Identify which cell holds the provided text, then report its [X, Y] central coordinate. 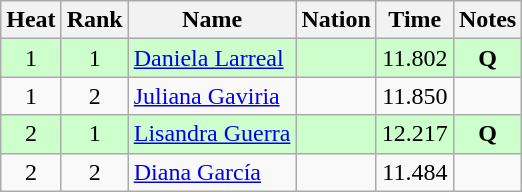
Notes [487, 20]
Nation [336, 20]
12.217 [414, 134]
Rank [94, 20]
Juliana Gaviria [212, 96]
11.802 [414, 58]
11.484 [414, 172]
11.850 [414, 96]
Heat [31, 20]
Daniela Larreal [212, 58]
Time [414, 20]
Lisandra Guerra [212, 134]
Diana García [212, 172]
Name [212, 20]
